Extract the (X, Y) coordinate from the center of the cell holding the provided text.  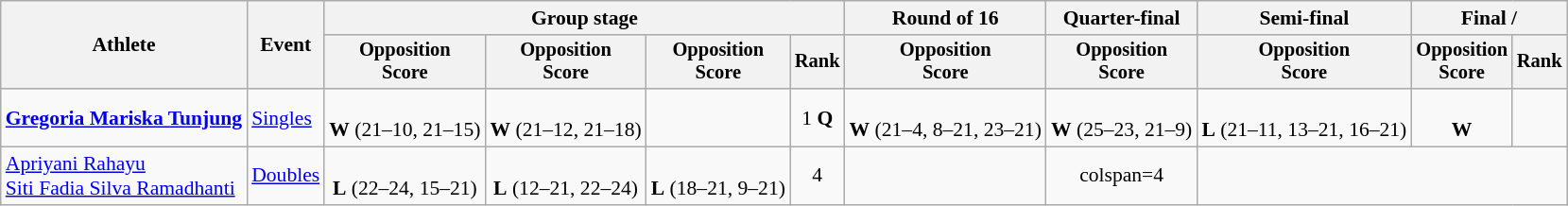
L (18–21, 9–21) (718, 176)
W (21–4, 8–21, 23–21) (945, 117)
Gregoria Mariska Tunjung (124, 117)
W (21–12, 21–18) (565, 117)
Singles (285, 117)
W (1461, 117)
L (21–11, 13–21, 16–21) (1304, 117)
Doubles (285, 176)
4 (818, 176)
L (22–24, 15–21) (405, 176)
Semi-final (1304, 18)
1 Q (818, 117)
Final / (1489, 18)
Event (285, 45)
Group stage (584, 18)
Athlete (124, 45)
W (21–10, 21–15) (405, 117)
Round of 16 (945, 18)
W (25–23, 21–9) (1121, 117)
L (12–21, 22–24) (565, 176)
Apriyani RahayuSiti Fadia Silva Ramadhanti (124, 176)
colspan=4 (1121, 176)
Quarter-final (1121, 18)
